Determine the (X, Y) coordinate at the center of the cell enclosing the given text.  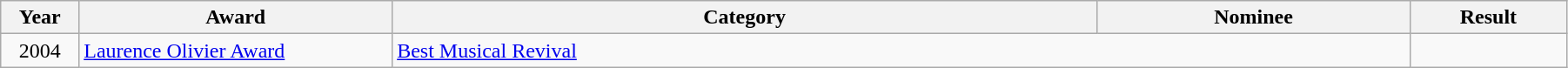
Result (1488, 17)
2004 (40, 51)
Laurence Olivier Award (236, 51)
Award (236, 17)
Category (745, 17)
Best Musical Revival (901, 51)
Nominee (1254, 17)
Year (40, 17)
